Return [X, Y] of the center of cell containing provided text 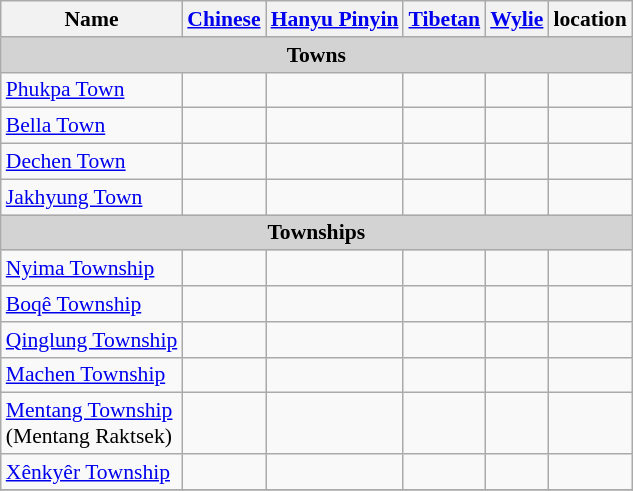
Machen Township [92, 375]
Townships [316, 233]
Boqê Township [92, 304]
Chinese [224, 19]
Nyima Township [92, 269]
Hanyu Pinyin [335, 19]
Name [92, 19]
Qinglung Township [92, 340]
Mentang Township(Mentang Raktsek) [92, 424]
Dechen Town [92, 162]
Phukpa Town [92, 90]
Tibetan [444, 19]
location [590, 19]
Towns [316, 55]
Wylie [516, 19]
Xênkyêr Township [92, 472]
Jakhyung Town [92, 197]
Bella Town [92, 126]
